Provide the [x, y] coordinate of the cell's center where the given text is located.  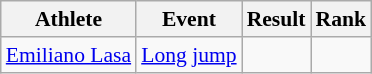
Rank [342, 19]
Result [276, 19]
Emiliano Lasa [68, 55]
Event [188, 19]
Long jump [188, 55]
Athlete [68, 19]
